Provide the (X, Y) coordinate of the cell's center where the given text is located.  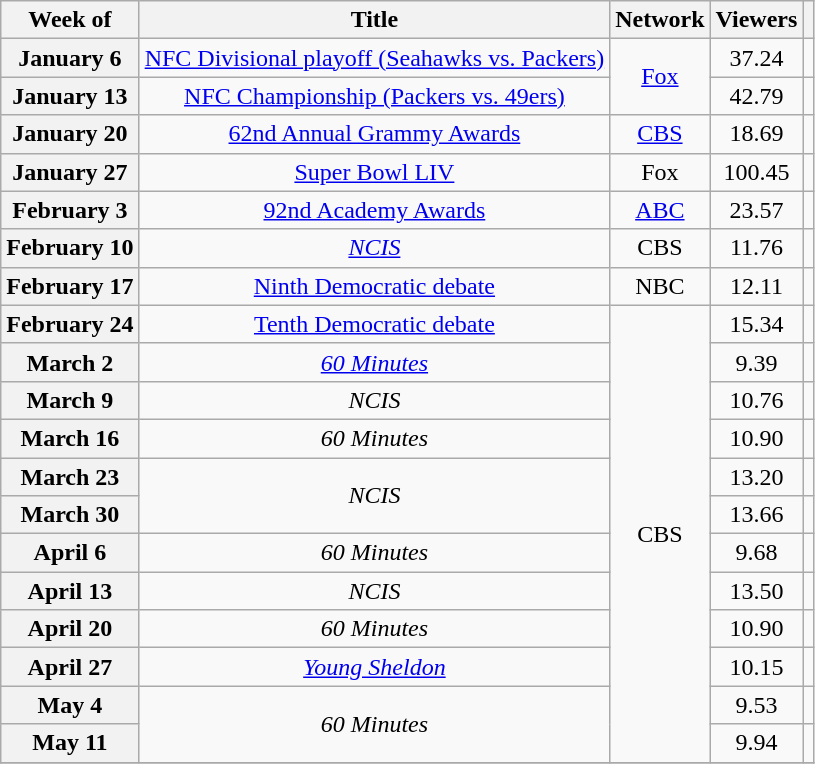
15.34 (756, 324)
37.24 (756, 58)
February 10 (70, 248)
February 17 (70, 286)
NFC Championship (Packers vs. 49ers) (374, 96)
February 24 (70, 324)
62nd Annual Grammy Awards (374, 134)
ABC (660, 210)
Super Bowl LIV (374, 172)
Ninth Democratic debate (374, 286)
Title (374, 20)
10.15 (756, 667)
9.68 (756, 553)
NBC (660, 286)
10.76 (756, 400)
12.11 (756, 286)
92nd Academy Awards (374, 210)
13.66 (756, 515)
Tenth Democratic debate (374, 324)
May 4 (70, 705)
Viewers (756, 20)
42.79 (756, 96)
March 16 (70, 438)
23.57 (756, 210)
11.76 (756, 248)
January 13 (70, 96)
January 20 (70, 134)
April 6 (70, 553)
13.20 (756, 477)
Week of (70, 20)
February 3 (70, 210)
January 27 (70, 172)
18.69 (756, 134)
March 2 (70, 362)
April 27 (70, 667)
March 23 (70, 477)
9.94 (756, 743)
9.39 (756, 362)
April 13 (70, 591)
May 11 (70, 743)
13.50 (756, 591)
March 9 (70, 400)
Network (660, 20)
March 30 (70, 515)
NFC Divisional playoff (Seahawks vs. Packers) (374, 58)
100.45 (756, 172)
January 6 (70, 58)
9.53 (756, 705)
Young Sheldon (374, 667)
April 20 (70, 629)
